Scan for the cell matching the given text and deliver its [x, y] coordinate at center. 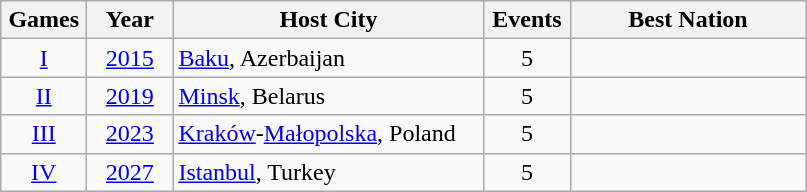
Minsk, Belarus [328, 96]
2019 [130, 96]
Baku, Azerbaijan [328, 58]
IV [44, 172]
Istanbul, Turkey [328, 172]
III [44, 134]
Events [527, 20]
Year [130, 20]
2027 [130, 172]
II [44, 96]
Games [44, 20]
Host City [328, 20]
2023 [130, 134]
I [44, 58]
Kraków-Małopolska, Poland [328, 134]
Best Nation [688, 20]
2015 [130, 58]
